Pinpoint the cell where the given text exists, returning its (x, y) midpoint coordinate. 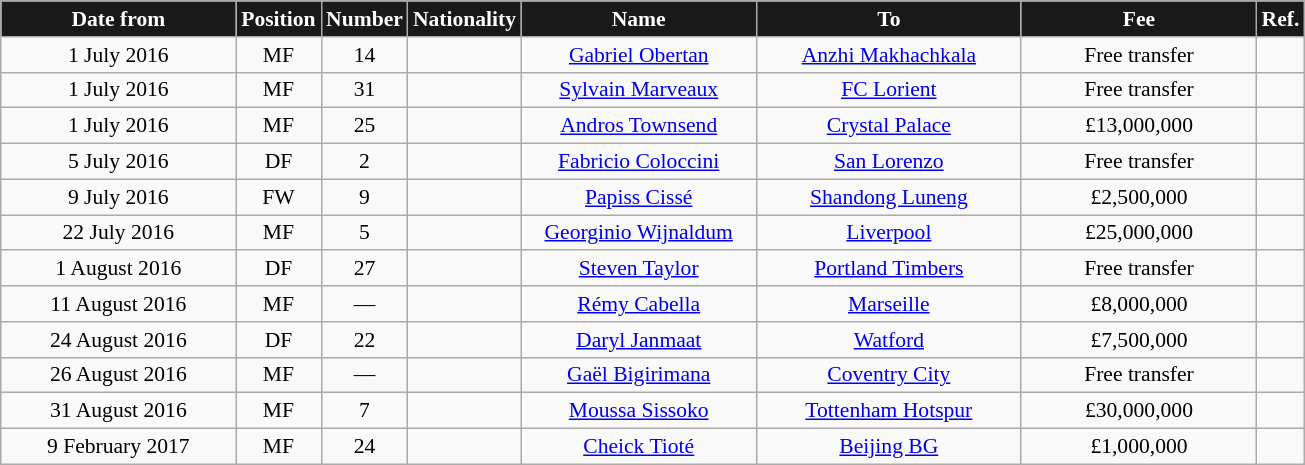
Rémy Cabella (638, 304)
Beijing BG (888, 447)
Watford (888, 340)
Georginio Wijnaldum (638, 233)
Nationality (464, 19)
Crystal Palace (888, 126)
25 (364, 126)
Coventry City (888, 375)
Papiss Cissé (638, 197)
31 August 2016 (118, 411)
Fee (1138, 19)
£8,000,000 (1138, 304)
9 July 2016 (118, 197)
Date from (118, 19)
2 (364, 162)
To (888, 19)
24 (364, 447)
14 (364, 55)
Fabricio Coloccini (638, 162)
£2,500,000 (1138, 197)
£25,000,000 (1138, 233)
FW (278, 197)
£1,000,000 (1138, 447)
Number (364, 19)
Liverpool (888, 233)
Ref. (1281, 19)
26 August 2016 (118, 375)
£13,000,000 (1138, 126)
Sylvain Marveaux (638, 90)
£30,000,000 (1138, 411)
Gaël Bigirimana (638, 375)
9 February 2017 (118, 447)
Andros Townsend (638, 126)
24 August 2016 (118, 340)
FC Lorient (888, 90)
5 (364, 233)
Moussa Sissoko (638, 411)
Shandong Luneng (888, 197)
31 (364, 90)
Portland Timbers (888, 269)
27 (364, 269)
Anzhi Makhachkala (888, 55)
1 August 2016 (118, 269)
Daryl Janmaat (638, 340)
Name (638, 19)
11 August 2016 (118, 304)
22 (364, 340)
Position (278, 19)
Tottenham Hotspur (888, 411)
Marseille (888, 304)
22 July 2016 (118, 233)
£7,500,000 (1138, 340)
Gabriel Obertan (638, 55)
San Lorenzo (888, 162)
9 (364, 197)
7 (364, 411)
Steven Taylor (638, 269)
5 July 2016 (118, 162)
Cheick Tioté (638, 447)
